Search for the cell housing the specified text and yield its [x, y] center coordinate. 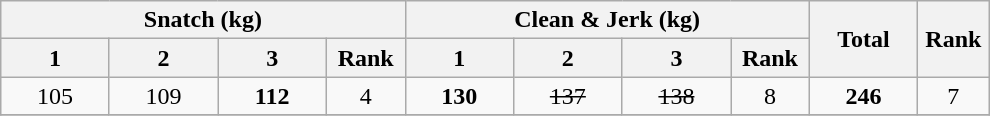
Clean & Jerk (kg) [607, 20]
138 [676, 96]
109 [164, 96]
Snatch (kg) [203, 20]
130 [460, 96]
137 [568, 96]
246 [864, 96]
105 [56, 96]
Total [864, 39]
4 [366, 96]
7 [954, 96]
8 [770, 96]
112 [272, 96]
